Return the [x, y] coordinate for the center point of the cell that contains the specified text.  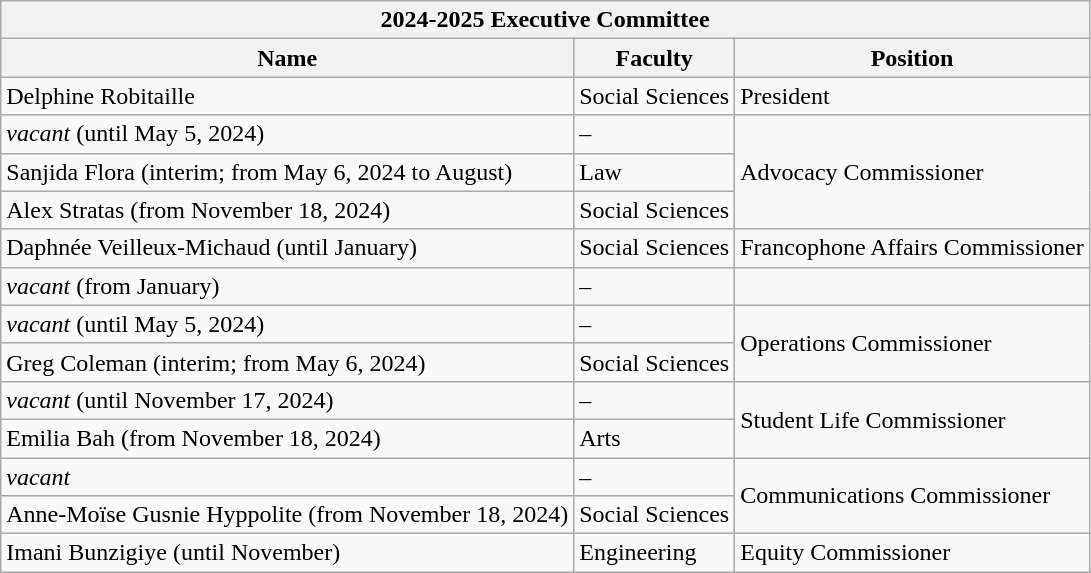
Equity Commissioner [912, 553]
Law [654, 172]
Greg Coleman (interim; from May 6, 2024) [288, 362]
Name [288, 58]
Alex Stratas (from November 18, 2024) [288, 210]
Advocacy Commissioner [912, 172]
Engineering [654, 553]
Arts [654, 438]
vacant (from January) [288, 286]
2024-2025 Executive Committee [546, 20]
Imani Bunzigiye (until November) [288, 553]
Daphnée Veilleux-Michaud (until January) [288, 248]
vacant [288, 477]
Emilia Bah (from November 18, 2024) [288, 438]
vacant (until November 17, 2024) [288, 400]
Faculty [654, 58]
Position [912, 58]
Delphine Robitaille [288, 96]
Anne-Moïse Gusnie Hyppolite (from November 18, 2024) [288, 515]
Francophone Affairs Commissioner [912, 248]
Operations Commissioner [912, 343]
Communications Commissioner [912, 496]
Student Life Commissioner [912, 419]
President [912, 96]
Sanjida Flora (interim; from May 6, 2024 to August) [288, 172]
